Pinpoint the cell where the given text exists, returning its [X, Y] midpoint coordinate. 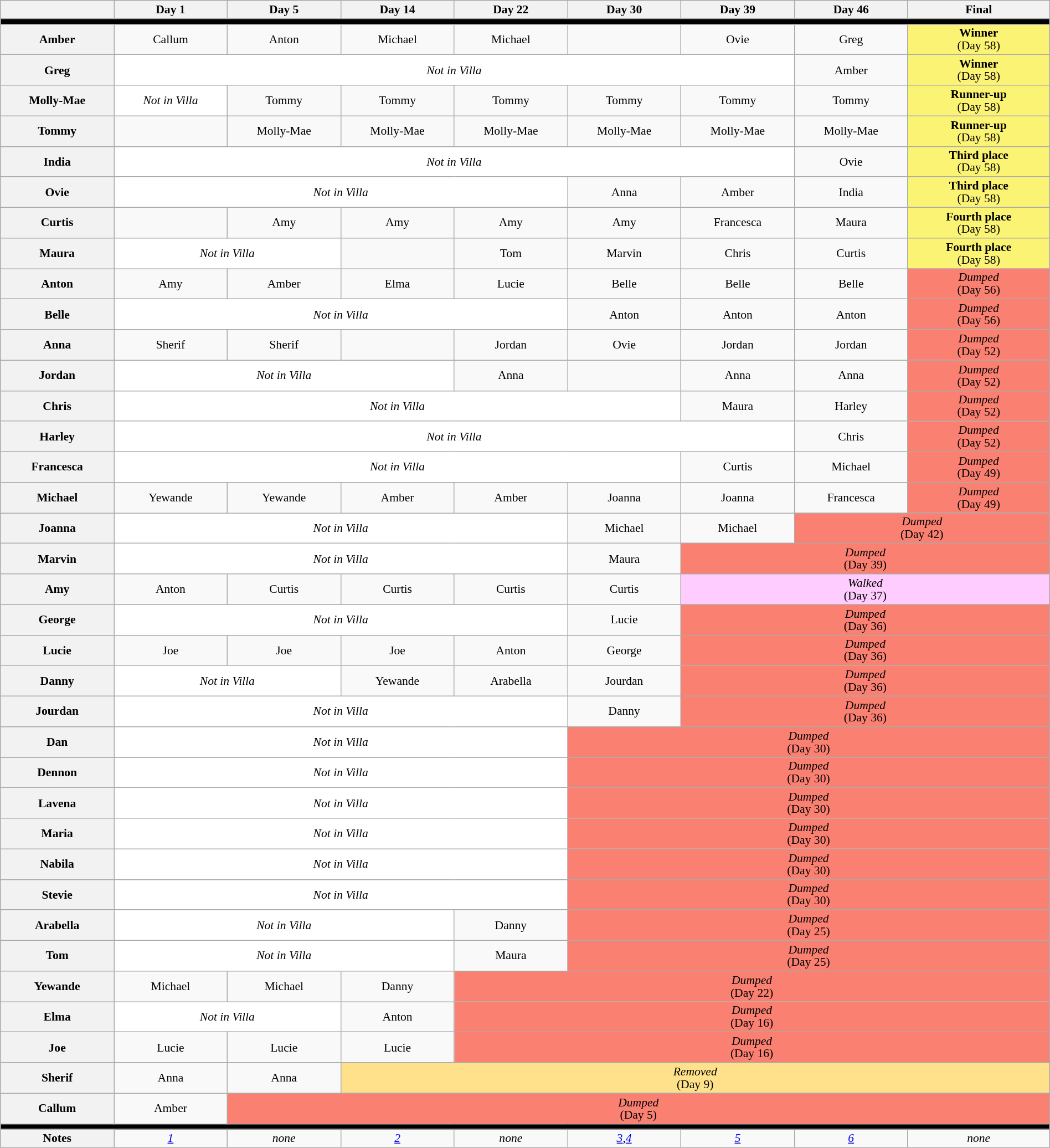
Day 14 [398, 10]
Removed (Day 9) [695, 1078]
Day 22 [511, 10]
Dumped (Day 5) [638, 1108]
6 [851, 1139]
Day 1 [171, 10]
3,4 [625, 1139]
Walked (Day 37) [866, 590]
Day 5 [284, 10]
Dennon [58, 772]
Lavena [58, 803]
5 [738, 1139]
Nabila [58, 864]
2 [398, 1139]
Final [979, 10]
Dumped (Day 42) [922, 529]
Day 39 [738, 10]
Maria [58, 833]
Stevie [58, 894]
1 [171, 1139]
Dumped (Day 22) [752, 986]
Notes [58, 1139]
Dumped (Day 39) [866, 558]
Day 46 [851, 10]
Dan [58, 742]
Day 30 [625, 10]
